Return the (x, y) coordinate for the center point of the cell that contains the specified text.  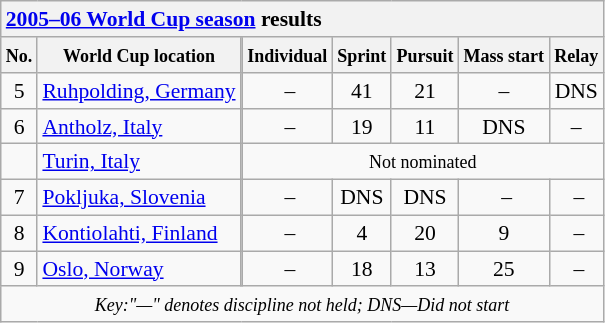
Individual (287, 55)
Kontiolahti, Finland (138, 233)
18 (362, 269)
21 (424, 91)
Mass start (504, 55)
Sprint (362, 55)
19 (362, 126)
25 (504, 269)
7 (20, 197)
Not nominated (422, 162)
11 (424, 126)
8 (20, 233)
6 (20, 126)
4 (362, 233)
41 (362, 91)
5 (20, 91)
Oslo, Norway (138, 269)
No. (20, 55)
World Cup location (138, 55)
Pokljuka, Slovenia (138, 197)
Pursuit (424, 55)
Relay (576, 55)
13 (424, 269)
Turin, Italy (138, 162)
2005–06 World Cup season results (302, 19)
Key:"—" denotes discipline not held; DNS—Did not start (302, 304)
Ruhpolding, Germany (138, 91)
Antholz, Italy (138, 126)
20 (424, 233)
